For the text-containing cell, return its midpoint in (x, y) coordinate format. 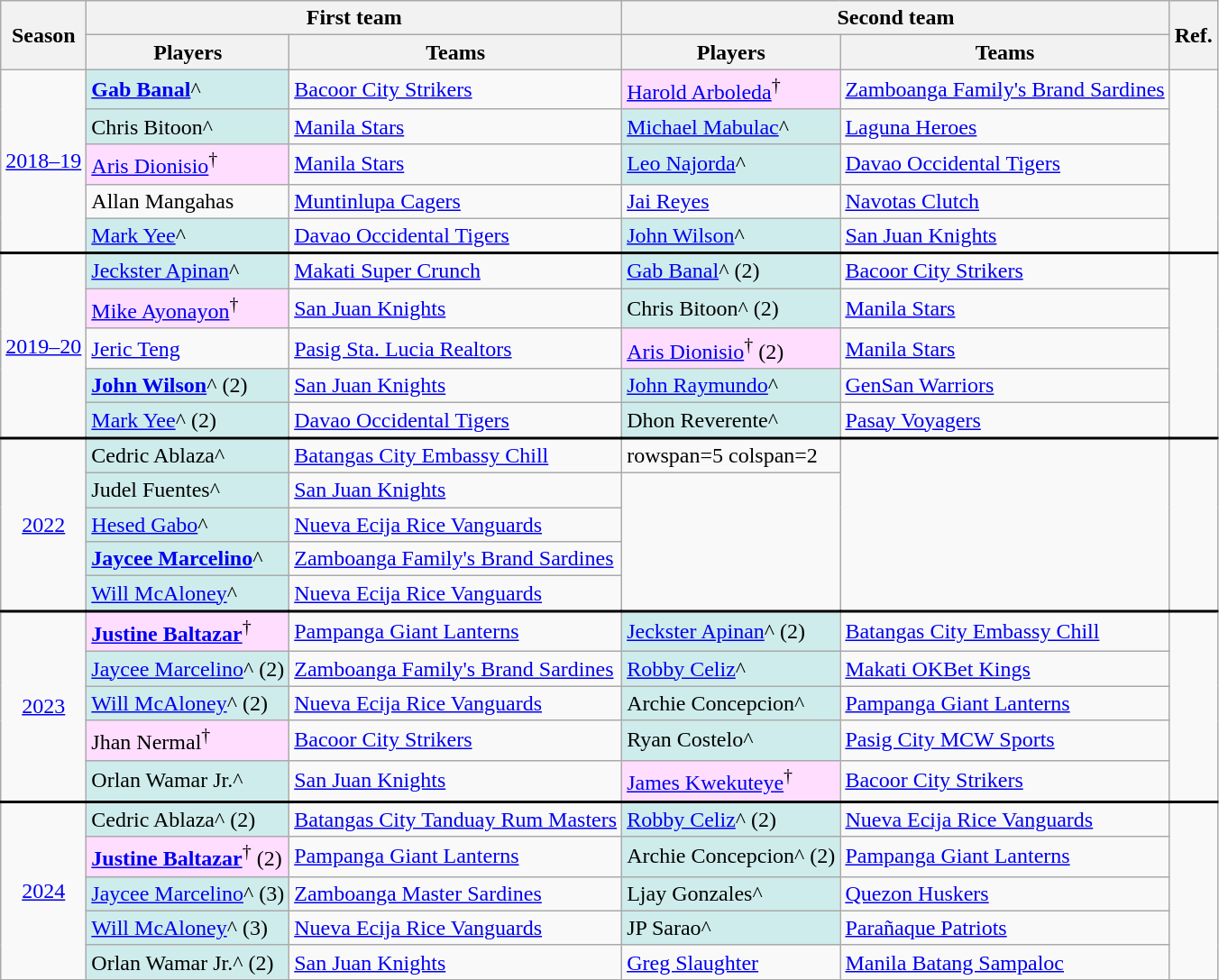
Jaycee Marcelino^ (188, 559)
Makati OKBet Kings (1004, 669)
Jeckster Apinan^ (188, 270)
Ljay Gonzales^ (731, 893)
John Wilson^ (2) (188, 386)
Jhan Nermal† (188, 741)
Parañaque Patriots (1004, 928)
Ryan Costelo^ (731, 741)
Michael Mabulac^ (731, 126)
Will McAloney^ (3) (188, 928)
Hesed Gabo^ (188, 525)
James Kwekuteye† (731, 781)
Cedric Ablaza^ (2) (188, 819)
Pasig Sta. Lucia Realtors (456, 348)
Jai Reyes (731, 201)
Jaycee Marcelino^ (3) (188, 893)
Mike Ayonayon† (188, 308)
First team (354, 18)
Ref. (1194, 35)
Gab Banal^ (2) (731, 270)
2024 (43, 891)
Chris Bitoon^ (188, 126)
Aris Dionisio† (188, 164)
Chris Bitoon^ (2) (731, 308)
Jaycee Marcelino^ (2) (188, 669)
Muntinlupa Cagers (456, 201)
Makati Super Crunch (456, 270)
Justine Baltazar† (2) (188, 856)
Leo Najorda^ (731, 164)
Navotas Clutch (1004, 201)
Greg Slaughter (731, 962)
Robby Celiz^ (2) (731, 819)
Pasig City MCW Sports (1004, 741)
Zamboanga Master Sardines (456, 893)
2023 (43, 707)
Manila Batang Sampaloc (1004, 962)
Will McAloney^ (188, 593)
2018–19 (43, 161)
Jeric Teng (188, 348)
John Wilson^ (731, 236)
Allan Mangahas (188, 201)
Gab Banal^ (188, 90)
Robby Celiz^ (731, 669)
GenSan Warriors (1004, 386)
Will McAloney^ (2) (188, 703)
Dhon Reverente^ (731, 420)
Season (43, 35)
Mark Yee^ (2) (188, 420)
Orlan Wamar Jr.^ (2) (188, 962)
Batangas City Tanduay Rum Masters (456, 819)
Second team (896, 18)
Aris Dionisio† (2) (731, 348)
2022 (43, 525)
Quezon Huskers (1004, 893)
Judel Fuentes^ (188, 490)
Orlan Wamar Jr.^ (188, 781)
Laguna Heroes (1004, 126)
Justine Baltazar† (188, 631)
rowspan=5 colspan=2 (731, 456)
John Raymundo^ (731, 386)
2019–20 (43, 346)
Mark Yee^ (188, 236)
Jeckster Apinan^ (2) (731, 631)
Cedric Ablaza^ (188, 456)
Archie Concepcion^ (2) (731, 856)
Harold Arboleda† (731, 90)
Pasay Voyagers (1004, 420)
Archie Concepcion^ (731, 703)
JP Sarao^ (731, 928)
